Provide the [x, y] coordinate of the cell's center where the given text is located.  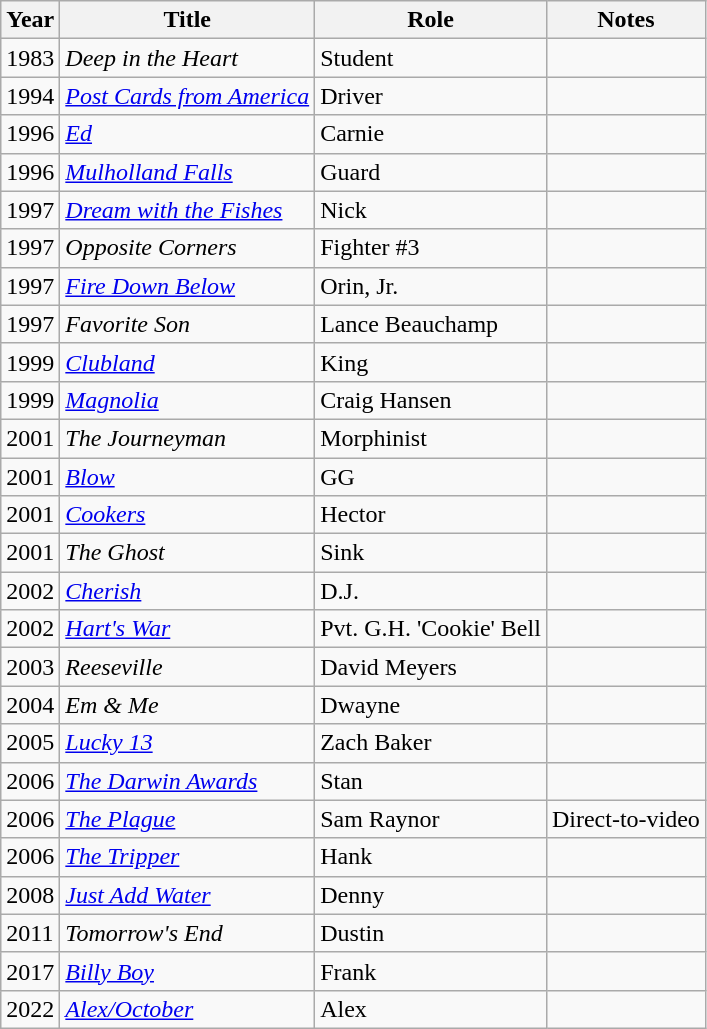
Student [431, 58]
Alex [431, 1009]
2005 [30, 743]
2004 [30, 705]
Sam Raynor [431, 819]
2017 [30, 971]
Title [188, 20]
The Tripper [188, 857]
The Plague [188, 819]
2003 [30, 667]
Clubland [188, 362]
Hector [431, 515]
Dream with the Fishes [188, 210]
Carnie [431, 134]
Zach Baker [431, 743]
Hank [431, 857]
Lucky 13 [188, 743]
Blow [188, 477]
Morphinist [431, 438]
2011 [30, 933]
Alex/October [188, 1009]
Dwayne [431, 705]
Craig Hansen [431, 400]
GG [431, 477]
Role [431, 20]
Driver [431, 96]
Notes [626, 20]
Frank [431, 971]
Mulholland Falls [188, 172]
2022 [30, 1009]
Reeseville [188, 667]
1983 [30, 58]
Favorite Son [188, 324]
Ed [188, 134]
2008 [30, 895]
Orin, Jr. [431, 286]
Year [30, 20]
Opposite Corners [188, 248]
Stan [431, 781]
Lance Beauchamp [431, 324]
Guard [431, 172]
Em & Me [188, 705]
Magnolia [188, 400]
Cookers [188, 515]
Tomorrow's End [188, 933]
Pvt. G.H. 'Cookie' Bell [431, 629]
Billy Boy [188, 971]
Cherish [188, 591]
Post Cards from America [188, 96]
1994 [30, 96]
D.J. [431, 591]
Sink [431, 553]
Hart's War [188, 629]
Fire Down Below [188, 286]
King [431, 362]
The Darwin Awards [188, 781]
The Ghost [188, 553]
Direct-to-video [626, 819]
Fighter #3 [431, 248]
Deep in the Heart [188, 58]
Just Add Water [188, 895]
Nick [431, 210]
The Journeyman [188, 438]
Dustin [431, 933]
David Meyers [431, 667]
Denny [431, 895]
